From the cell containing the given text, extract its center point as (x, y) coordinate. 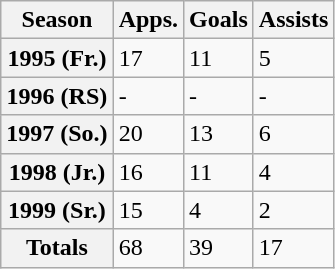
1998 (Jr.) (57, 172)
68 (148, 248)
2 (293, 210)
1995 (Fr.) (57, 58)
1996 (RS) (57, 96)
Totals (57, 248)
Goals (219, 20)
Apps. (148, 20)
16 (148, 172)
Assists (293, 20)
5 (293, 58)
15 (148, 210)
1997 (So.) (57, 134)
39 (219, 248)
1999 (Sr.) (57, 210)
6 (293, 134)
Season (57, 20)
13 (219, 134)
20 (148, 134)
